From the cell containing the given text, extract its center point as [X, Y] coordinate. 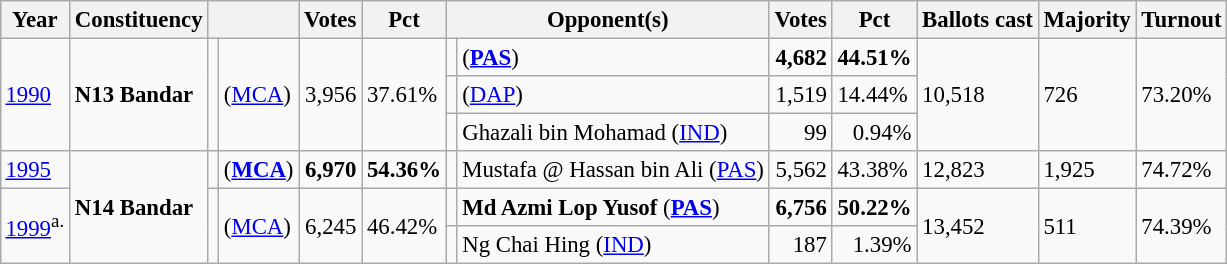
(PAS) [613, 57]
Year [34, 20]
Constituency [138, 20]
54.36% [404, 170]
43.38% [874, 170]
726 [1087, 94]
13,452 [978, 226]
(DAP) [613, 95]
1,925 [1087, 170]
10,518 [978, 94]
N13 Bandar [138, 94]
6,970 [330, 170]
37.61% [404, 94]
Majority [1087, 20]
3,956 [330, 94]
6,245 [330, 226]
Turnout [1182, 20]
Ghazali bin Mohamad (IND) [613, 133]
1995 [34, 170]
14.44% [874, 95]
1999a. [34, 226]
Ballots cast [978, 20]
50.22% [874, 208]
99 [800, 133]
12,823 [978, 170]
Opponent(s) [608, 20]
0.94% [874, 133]
Ng Chai Hing (IND) [613, 245]
1,519 [800, 95]
44.51% [874, 57]
1990 [34, 94]
73.20% [1182, 94]
6,756 [800, 208]
4,682 [800, 57]
Md Azmi Lop Yusof (PAS) [613, 208]
187 [800, 245]
5,562 [800, 170]
511 [1087, 226]
74.72% [1182, 170]
Mustafa @ Hassan bin Ali (PAS) [613, 170]
N14 Bandar [138, 208]
1.39% [874, 245]
74.39% [1182, 226]
46.42% [404, 226]
